Extract the (x, y) coordinate from the center of the cell holding the provided text.  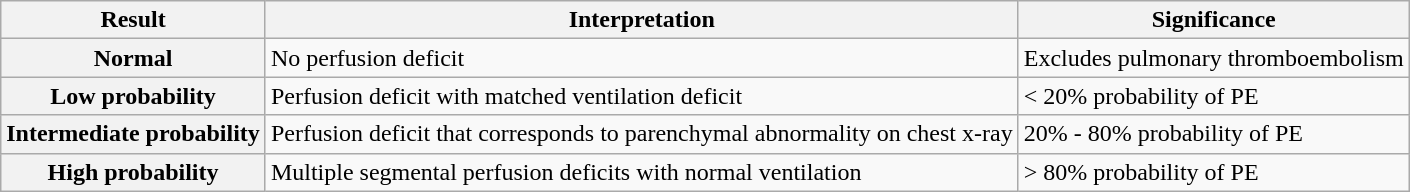
Result (134, 20)
High probability (134, 172)
Perfusion deficit with matched ventilation deficit (642, 96)
Multiple segmental perfusion deficits with normal ventilation (642, 172)
Normal (134, 58)
No perfusion deficit (642, 58)
Significance (1214, 20)
Perfusion deficit that corresponds to parenchymal abnormality on chest x-ray (642, 134)
< 20% probability of PE (1214, 96)
20% - 80% probability of PE (1214, 134)
> 80% probability of PE (1214, 172)
Intermediate probability (134, 134)
Interpretation (642, 20)
Excludes pulmonary thromboembolism (1214, 58)
Low probability (134, 96)
